Identify which cell holds the provided text, then report its (x, y) central coordinate. 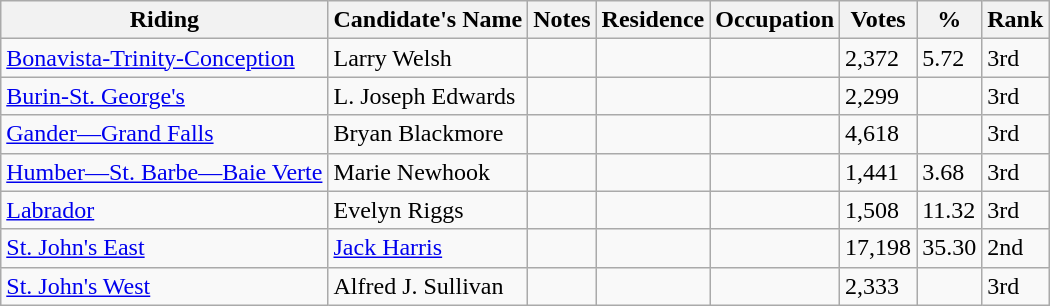
Occupation (775, 20)
Residence (653, 20)
2,299 (878, 96)
2nd (1016, 248)
Alfred J. Sullivan (428, 286)
Votes (878, 20)
17,198 (878, 248)
4,618 (878, 134)
Riding (164, 20)
Notes (562, 20)
Candidate's Name (428, 20)
Burin-St. George's (164, 96)
Larry Welsh (428, 58)
1,441 (878, 172)
Rank (1016, 20)
L. Joseph Edwards (428, 96)
Marie Newhook (428, 172)
11.32 (950, 210)
Humber—St. Barbe—Baie Verte (164, 172)
Bryan Blackmore (428, 134)
35.30 (950, 248)
Gander—Grand Falls (164, 134)
2,333 (878, 286)
5.72 (950, 58)
Evelyn Riggs (428, 210)
Jack Harris (428, 248)
Bonavista-Trinity-Conception (164, 58)
1,508 (878, 210)
3.68 (950, 172)
2,372 (878, 58)
Labrador (164, 210)
% (950, 20)
St. John's East (164, 248)
St. John's West (164, 286)
